Return the (x, y) coordinate for the center point of the cell that contains the specified text.  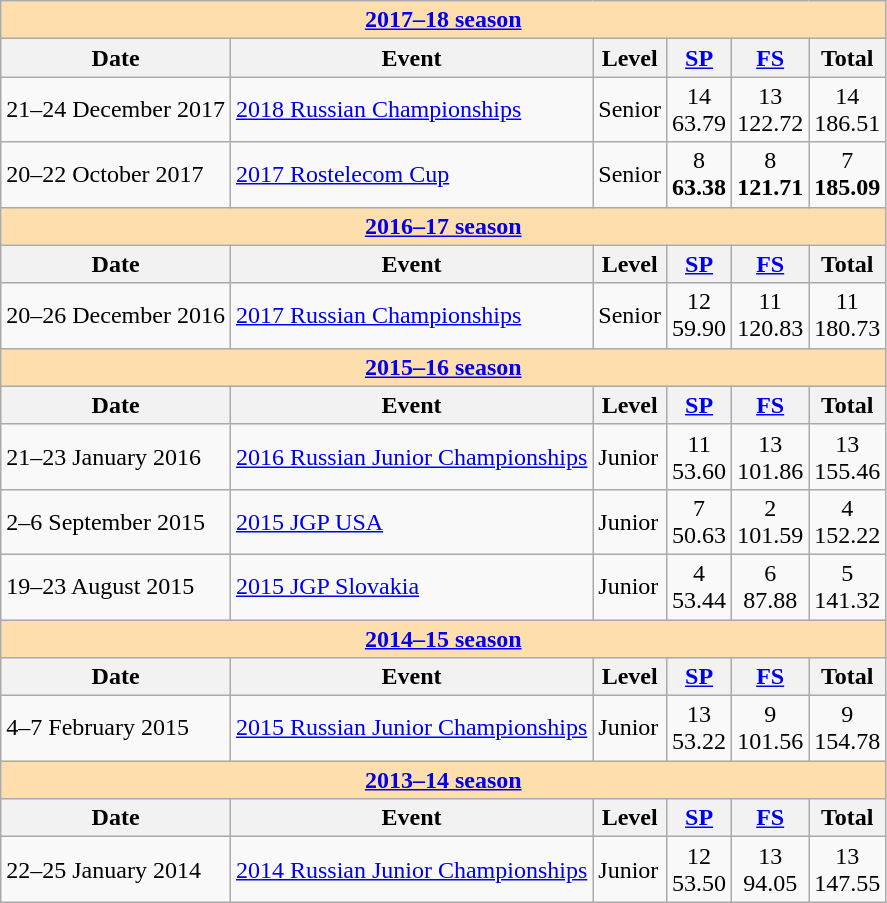
2015–16 season (444, 367)
2017–18 season (444, 20)
12 53.50 (700, 870)
20–26 December 2016 (116, 316)
11 180.73 (848, 316)
4–7 February 2015 (116, 728)
2 101.59 (770, 522)
8 121.71 (770, 174)
2015 JGP Slovakia (411, 586)
13 147.55 (848, 870)
21–24 December 2017 (116, 110)
7 185.09 (848, 174)
21–23 January 2016 (116, 456)
14 186.51 (848, 110)
2014–15 season (444, 639)
2014 Russian Junior Championships (411, 870)
2016 Russian Junior Championships (411, 456)
22–25 January 2014 (116, 870)
9 154.78 (848, 728)
13 122.72 (770, 110)
6 87.88 (770, 586)
7 50.63 (700, 522)
20–22 October 2017 (116, 174)
5 141.32 (848, 586)
2018 Russian Championships (411, 110)
13 101.86 (770, 456)
2017 Russian Championships (411, 316)
11 120.83 (770, 316)
12 59.90 (700, 316)
4 53.44 (700, 586)
8 63.38 (700, 174)
2017 Rostelecom Cup (411, 174)
14 63.79 (700, 110)
19–23 August 2015 (116, 586)
2013–14 season (444, 780)
2015 Russian Junior Championships (411, 728)
13 94.05 (770, 870)
13 155.46 (848, 456)
2–6 September 2015 (116, 522)
2016–17 season (444, 226)
11 53.60 (700, 456)
4 152.22 (848, 522)
13 53.22 (700, 728)
2015 JGP USA (411, 522)
9 101.56 (770, 728)
